Pinpoint the cell where the given text exists, returning its (X, Y) midpoint coordinate. 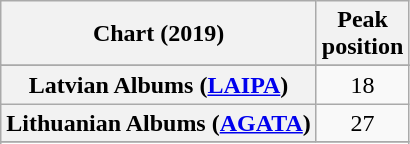
18 (362, 85)
Peakposition (362, 34)
Chart (2019) (159, 34)
Latvian Albums (LAIPA) (159, 85)
27 (362, 123)
Lithuanian Albums (AGATA) (159, 123)
